Locate the cell with the specified text and output its (X, Y) center coordinate. 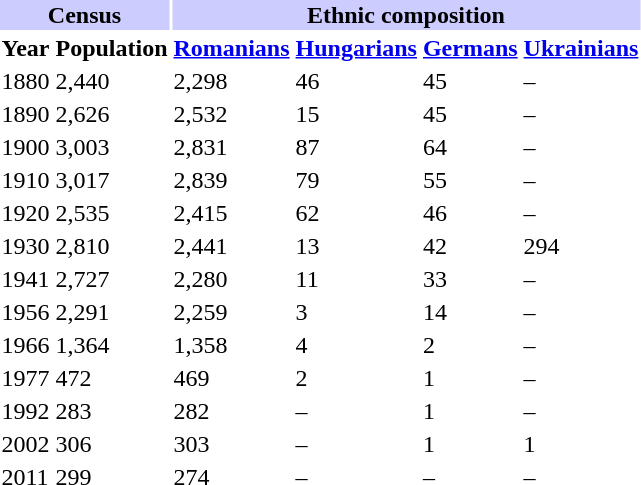
1920 (26, 213)
1890 (26, 114)
2,291 (112, 312)
15 (356, 114)
3,003 (112, 147)
1,364 (112, 345)
87 (356, 147)
1977 (26, 378)
2,259 (232, 312)
2,280 (232, 279)
306 (112, 444)
Ukrainians (581, 48)
2,810 (112, 246)
14 (470, 312)
1910 (26, 180)
2,727 (112, 279)
1880 (26, 81)
Census (84, 15)
2,441 (232, 246)
2,831 (232, 147)
1930 (26, 246)
283 (112, 411)
Germans (470, 48)
294 (581, 246)
3 (356, 312)
1,358 (232, 345)
Hungarians (356, 48)
3,017 (112, 180)
Year (26, 48)
1941 (26, 279)
303 (232, 444)
4 (356, 345)
472 (112, 378)
11 (356, 279)
62 (356, 213)
79 (356, 180)
1992 (26, 411)
2,626 (112, 114)
55 (470, 180)
2002 (26, 444)
1956 (26, 312)
Romanians (232, 48)
42 (470, 246)
2,532 (232, 114)
469 (232, 378)
2,298 (232, 81)
Population (112, 48)
2,535 (112, 213)
1900 (26, 147)
2,415 (232, 213)
33 (470, 279)
1966 (26, 345)
2,839 (232, 180)
282 (232, 411)
64 (470, 147)
13 (356, 246)
2,440 (112, 81)
Ethnic composition (406, 15)
